Detect which cell encompasses the target text, then output its (X, Y) center coordinate. 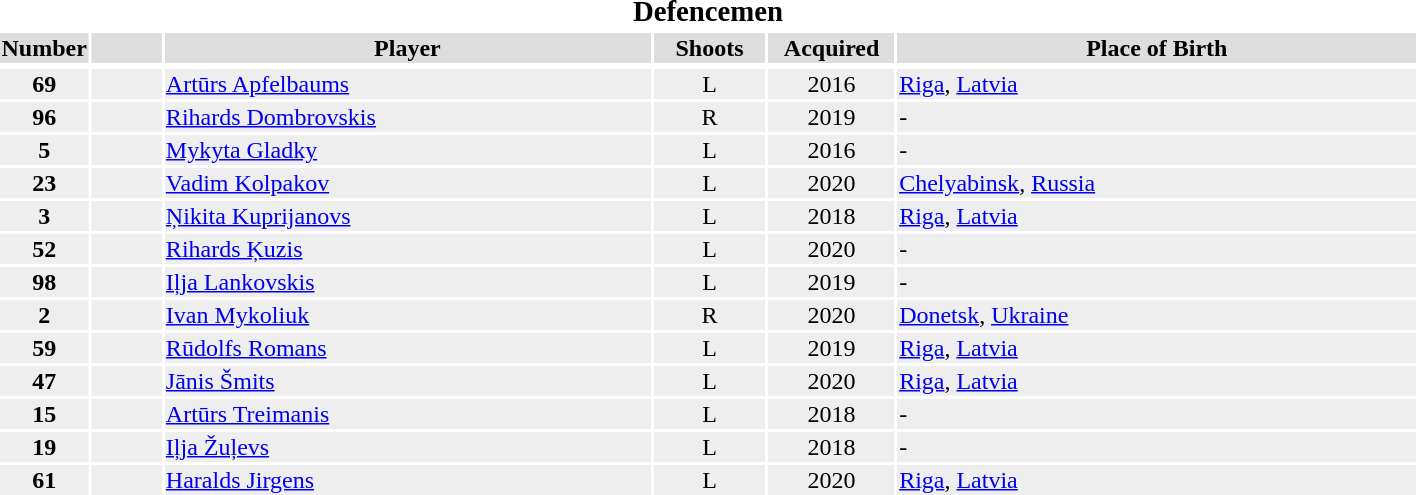
59 (44, 348)
Shoots (709, 48)
Haralds Jirgens (407, 480)
Player (407, 48)
Ivan Mykoliuk (407, 315)
23 (44, 183)
Chelyabinsk, Russia (1157, 183)
Iļja Žuļevs (407, 447)
69 (44, 84)
96 (44, 117)
47 (44, 381)
Vadim Kolpakov (407, 183)
98 (44, 282)
Artūrs Apfelbaums (407, 84)
Number (44, 48)
3 (44, 216)
5 (44, 150)
Acquired (832, 48)
Iļja Lankovskis (407, 282)
Place of Birth (1157, 48)
61 (44, 480)
15 (44, 414)
Donetsk, Ukraine (1157, 315)
2 (44, 315)
Rūdolfs Romans (407, 348)
52 (44, 249)
Rihards Ķuzis (407, 249)
Rihards Dombrovskis (407, 117)
Artūrs Treimanis (407, 414)
Ņikita Kuprijanovs (407, 216)
19 (44, 447)
Jānis Šmits (407, 381)
Mykyta Gladky (407, 150)
